Detect which cell encompasses the target text, then output its [x, y] center coordinate. 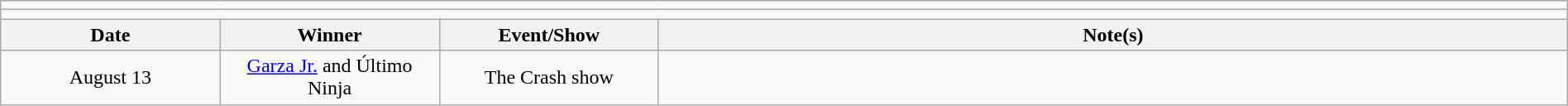
Garza Jr. and Último Ninja [329, 78]
The Crash show [549, 78]
August 13 [111, 78]
Note(s) [1113, 35]
Date [111, 35]
Event/Show [549, 35]
Winner [329, 35]
